Scan for the cell matching the given text and deliver its (X, Y) coordinate at center. 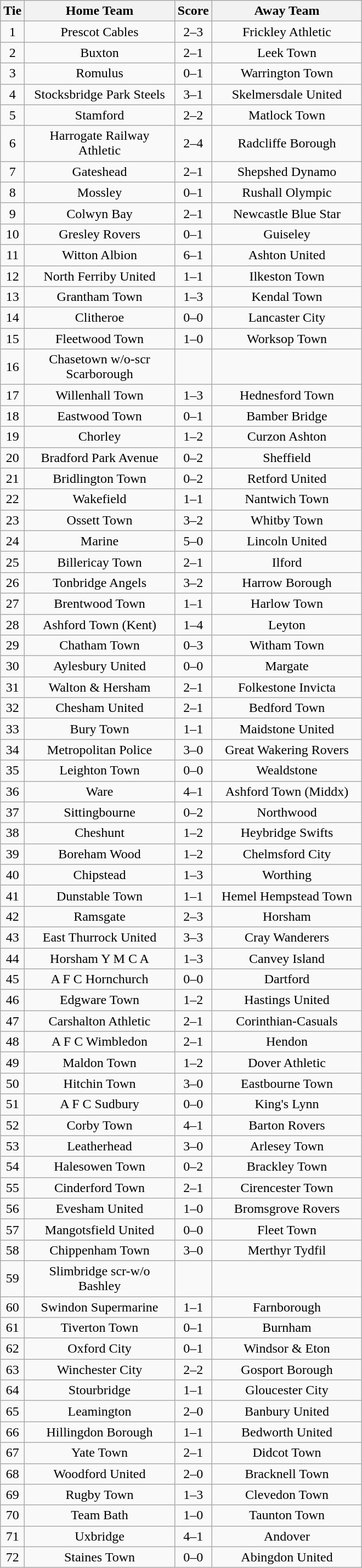
Eastbourne Town (287, 1084)
Farnborough (287, 1307)
Witham Town (287, 646)
36 (13, 791)
58 (13, 1250)
Mossley (100, 192)
43 (13, 937)
Billericay Town (100, 562)
Gresley Rovers (100, 234)
Chippenham Town (100, 1250)
21 (13, 478)
69 (13, 1495)
70 (13, 1515)
Leatherhead (100, 1146)
Chipstead (100, 875)
Romulus (100, 73)
52 (13, 1125)
Arlesey Town (287, 1146)
Tie (13, 11)
Mangotsfield United (100, 1229)
62 (13, 1349)
2–4 (193, 144)
40 (13, 875)
1 (13, 32)
Worthing (287, 875)
Bridlington Town (100, 478)
6 (13, 144)
Chatham Town (100, 646)
A F C Sudbury (100, 1104)
Cheshunt (100, 833)
3–1 (193, 94)
65 (13, 1411)
Chorley (100, 437)
31 (13, 687)
Bromsgrove Rovers (287, 1208)
30 (13, 666)
Stocksbridge Park Steels (100, 94)
Sittingbourne (100, 812)
Fleet Town (287, 1229)
Worksop Town (287, 339)
Yate Town (100, 1453)
34 (13, 750)
38 (13, 833)
North Ferriby United (100, 276)
Nantwich Town (287, 499)
55 (13, 1188)
Prescot Cables (100, 32)
32 (13, 708)
27 (13, 603)
Radcliffe Borough (287, 144)
33 (13, 729)
7 (13, 172)
Corinthian-Casuals (287, 1021)
72 (13, 1557)
Evesham United (100, 1208)
Aylesbury United (100, 666)
67 (13, 1453)
Ashford Town (Kent) (100, 624)
Lincoln United (287, 541)
Warrington Town (287, 73)
Edgware Town (100, 1000)
Willenhall Town (100, 395)
Clevedon Town (287, 1495)
Woodford United (100, 1474)
Sheffield (287, 458)
Ilford (287, 562)
Winchester City (100, 1370)
Bracknell Town (287, 1474)
42 (13, 916)
16 (13, 367)
Cray Wanderers (287, 937)
Hitchin Town (100, 1084)
Uxbridge (100, 1536)
6–1 (193, 255)
Chesham United (100, 708)
Walton & Hersham (100, 687)
Buxton (100, 53)
Cinderford Town (100, 1188)
63 (13, 1370)
35 (13, 771)
Banbury United (287, 1411)
Hemel Hempstead Town (287, 896)
71 (13, 1536)
0–3 (193, 646)
Merthyr Tydfil (287, 1250)
Harrow Borough (287, 583)
Ashford Town (Middx) (287, 791)
Guiseley (287, 234)
Bedford Town (287, 708)
26 (13, 583)
50 (13, 1084)
Abingdon United (287, 1557)
Andover (287, 1536)
Folkestone Invicta (287, 687)
Retford United (287, 478)
54 (13, 1167)
Witton Albion (100, 255)
Leyton (287, 624)
10 (13, 234)
Leek Town (287, 53)
23 (13, 520)
Metropolitan Police (100, 750)
56 (13, 1208)
44 (13, 959)
51 (13, 1104)
Gloucester City (287, 1390)
Harlow Town (287, 603)
5 (13, 115)
66 (13, 1432)
Kendal Town (287, 297)
Grantham Town (100, 297)
Corby Town (100, 1125)
Ossett Town (100, 520)
Ilkeston Town (287, 276)
Didcot Town (287, 1453)
Wakefield (100, 499)
Harrogate Railway Athletic (100, 144)
Rugby Town (100, 1495)
Ware (100, 791)
11 (13, 255)
Leamington (100, 1411)
8 (13, 192)
Cirencester Town (287, 1188)
29 (13, 646)
37 (13, 812)
A F C Hornchurch (100, 979)
Hednesford Town (287, 395)
Swindon Supermarine (100, 1307)
Great Wakering Rovers (287, 750)
46 (13, 1000)
King's Lynn (287, 1104)
22 (13, 499)
Staines Town (100, 1557)
Hendon (287, 1042)
A F C Wimbledon (100, 1042)
Ashton United (287, 255)
Taunton Town (287, 1515)
Dartford (287, 979)
Rushall Olympic (287, 192)
Frickley Athletic (287, 32)
53 (13, 1146)
41 (13, 896)
Tiverton Town (100, 1328)
25 (13, 562)
Bedworth United (287, 1432)
2 (13, 53)
Windsor & Eton (287, 1349)
4 (13, 94)
Matlock Town (287, 115)
Carshalton Athletic (100, 1021)
Eastwood Town (100, 416)
Whitby Town (287, 520)
Maldon Town (100, 1063)
Bradford Park Avenue (100, 458)
Lancaster City (287, 318)
Team Bath (100, 1515)
17 (13, 395)
Skelmersdale United (287, 94)
39 (13, 854)
14 (13, 318)
Northwood (287, 812)
Brackley Town (287, 1167)
Heybridge Swifts (287, 833)
9 (13, 213)
Hastings United (287, 1000)
Leighton Town (100, 771)
Bury Town (100, 729)
Marine (100, 541)
49 (13, 1063)
Gosport Borough (287, 1370)
Brentwood Town (100, 603)
1–4 (193, 624)
Bamber Bridge (287, 416)
Colwyn Bay (100, 213)
Chasetown w/o-scr Scarborough (100, 367)
Stamford (100, 115)
Dunstable Town (100, 896)
Chelmsford City (287, 854)
Stourbridge (100, 1390)
68 (13, 1474)
47 (13, 1021)
57 (13, 1229)
Away Team (287, 11)
61 (13, 1328)
Newcastle Blue Star (287, 213)
Fleetwood Town (100, 339)
Boreham Wood (100, 854)
19 (13, 437)
Shepshed Dynamo (287, 172)
Gateshead (100, 172)
Tonbridge Angels (100, 583)
Dover Athletic (287, 1063)
15 (13, 339)
Burnham (287, 1328)
Slimbridge scr-w/o Bashley (100, 1278)
Maidstone United (287, 729)
Margate (287, 666)
Score (193, 11)
Clitheroe (100, 318)
24 (13, 541)
Horsham (287, 916)
20 (13, 458)
Canvey Island (287, 959)
Horsham Y M C A (100, 959)
Barton Rovers (287, 1125)
12 (13, 276)
Curzon Ashton (287, 437)
5–0 (193, 541)
Ramsgate (100, 916)
Home Team (100, 11)
East Thurrock United (100, 937)
60 (13, 1307)
13 (13, 297)
28 (13, 624)
Hillingdon Borough (100, 1432)
59 (13, 1278)
64 (13, 1390)
Oxford City (100, 1349)
3 (13, 73)
48 (13, 1042)
18 (13, 416)
3–3 (193, 937)
Halesowen Town (100, 1167)
45 (13, 979)
Wealdstone (287, 771)
